Extract the [X, Y] coordinate from the center of the cell holding the provided text.  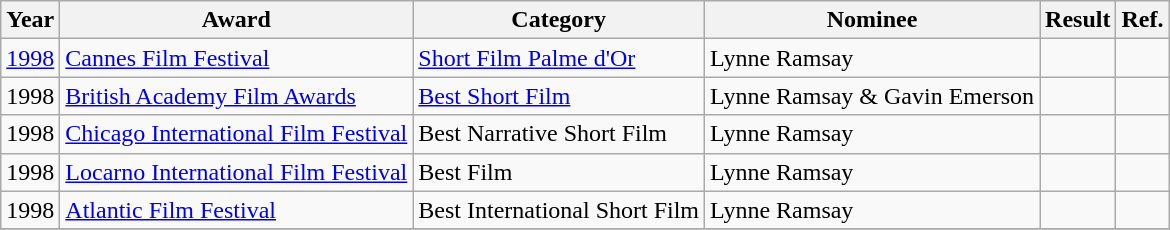
British Academy Film Awards [236, 96]
Best Narrative Short Film [559, 134]
Best Film [559, 172]
Atlantic Film Festival [236, 210]
Locarno International Film Festival [236, 172]
Chicago International Film Festival [236, 134]
Year [30, 20]
Best International Short Film [559, 210]
Award [236, 20]
Best Short Film [559, 96]
Ref. [1142, 20]
Category [559, 20]
Result [1078, 20]
Nominee [872, 20]
Short Film Palme d'Or [559, 58]
Lynne Ramsay & Gavin Emerson [872, 96]
Cannes Film Festival [236, 58]
